Search for the cell housing the specified text and yield its (x, y) center coordinate. 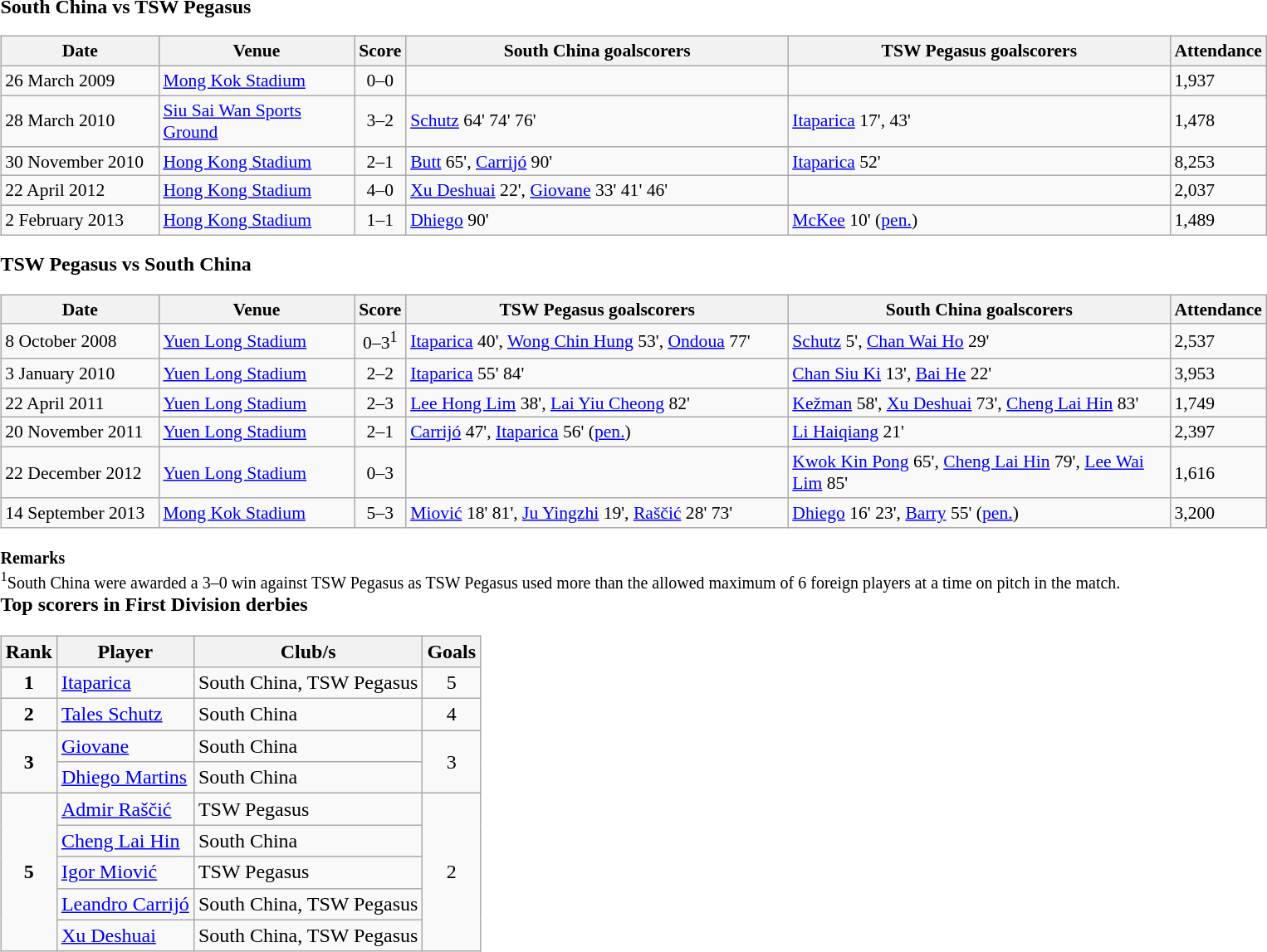
Miović 18' 81', Ju Yingzhi 19', Raščić 28' 73' (597, 513)
Itaparica 17', 43' (979, 121)
1,749 (1218, 403)
4–0 (380, 191)
2–3 (380, 403)
Schutz 5', Chan Wai Ho 29' (979, 340)
8,253 (1218, 161)
1,489 (1218, 220)
22 April 2011 (80, 403)
1,937 (1218, 81)
Club/s (308, 652)
30 November 2010 (80, 161)
Siu Sai Wan Sports Ground (256, 121)
Igor Miović (125, 872)
22 April 2012 (80, 191)
Leandro Carrijó (125, 904)
Admir Raščić (125, 809)
14 September 2013 (80, 513)
Itaparica (125, 683)
Tales Schutz (125, 715)
Itaparica 55' 84' (597, 373)
Cheng Lai Hin (125, 841)
22 December 2012 (80, 473)
Li Haiqiang 21' (979, 432)
Xu Deshuai 22', Giovane 33' 41' 46' (597, 191)
20 November 2011 (80, 432)
Giovane (125, 746)
Itaparica 52' (979, 161)
3,953 (1218, 373)
8 October 2008 (80, 340)
5–3 (380, 513)
0–31 (380, 340)
Xu Deshuai (125, 935)
Carrijó 47', Itaparica 56' (pen.) (597, 432)
Chan Siu Ki 13', Bai He 22' (979, 373)
2 February 2013 (80, 220)
28 March 2010 (80, 121)
Dhiego 90' (597, 220)
2–2 (380, 373)
26 March 2009 (80, 81)
Rank (28, 652)
3,200 (1218, 513)
1 (28, 683)
3–2 (380, 121)
0–3 (380, 473)
Dhiego Martins (125, 778)
Goals (452, 652)
Lee Hong Lim 38', Lai Yiu Cheong 82' (597, 403)
1–1 (380, 220)
Kwok Kin Pong 65', Cheng Lai Hin 79', Lee Wai Lim 85' (979, 473)
Player (125, 652)
2,397 (1218, 432)
Kežman 58', Xu Deshuai 73', Cheng Lai Hin 83' (979, 403)
0–0 (380, 81)
Dhiego 16' 23', Barry 55' (pen.) (979, 513)
Butt 65', Carrijó 90' (597, 161)
McKee 10' (pen.) (979, 220)
2,037 (1218, 191)
4 (452, 715)
1,616 (1218, 473)
Itaparica 40', Wong Chin Hung 53', Ondoua 77' (597, 340)
Schutz 64' 74' 76' (597, 121)
2,537 (1218, 340)
1,478 (1218, 121)
3 January 2010 (80, 373)
